Provide the [x, y] coordinate of the cell's center where the given text is located.  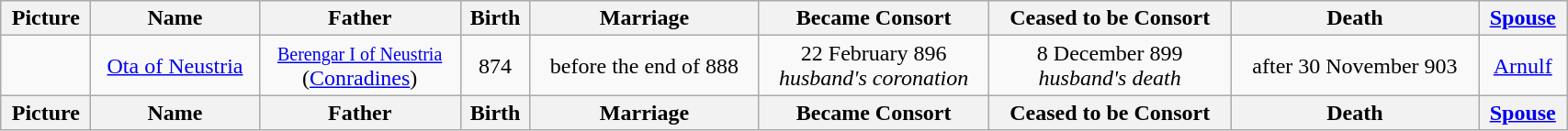
after 30 November 903 [1355, 66]
8 December 899husband's death [1110, 66]
Ota of Neustria [175, 66]
Berengar I of Neustria(Conradines) [360, 66]
before the end of 888 [645, 66]
874 [495, 66]
22 February 896husband's coronation [874, 66]
Arnulf [1523, 66]
